Determine the (X, Y) coordinate at the center of the cell enclosing the given text.  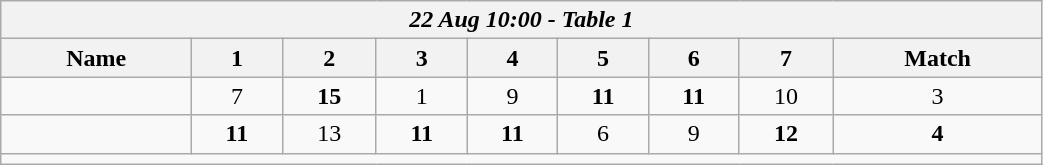
5 (604, 58)
Match (938, 58)
13 (329, 134)
22 Aug 10:00 - Table 1 (522, 20)
15 (329, 96)
2 (329, 58)
12 (786, 134)
Name (96, 58)
10 (786, 96)
